Return (X, Y) of the center of cell containing provided text 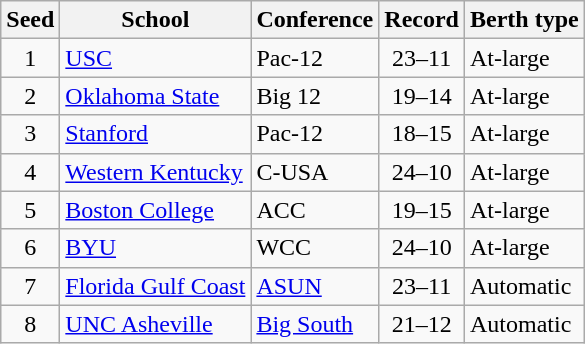
Berth type (525, 20)
4 (30, 172)
3 (30, 134)
School (156, 20)
6 (30, 248)
18–15 (422, 134)
Florida Gulf Coast (156, 286)
2 (30, 96)
USC (156, 58)
Conference (315, 20)
ACC (315, 210)
7 (30, 286)
Record (422, 20)
1 (30, 58)
Boston College (156, 210)
Oklahoma State (156, 96)
Western Kentucky (156, 172)
Big South (315, 324)
BYU (156, 248)
21–12 (422, 324)
Big 12 (315, 96)
C-USA (315, 172)
8 (30, 324)
Stanford (156, 134)
5 (30, 210)
WCC (315, 248)
ASUN (315, 286)
UNC Asheville (156, 324)
Seed (30, 20)
19–14 (422, 96)
19–15 (422, 210)
